Identify which cell holds the provided text, then report its [X, Y] central coordinate. 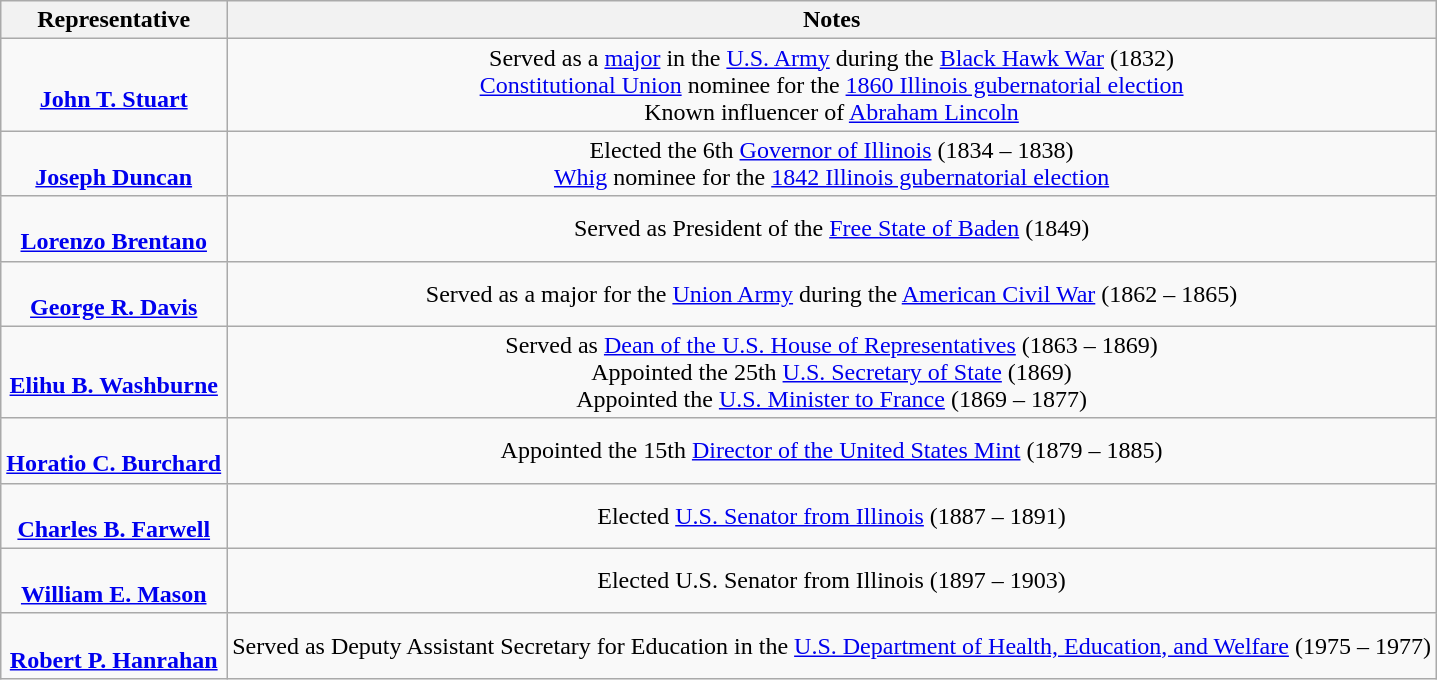
Lorenzo Brentano [114, 228]
Served as Deputy Assistant Secretary for Education in the U.S. Department of Health, Education, and Welfare (1975 – 1977) [832, 646]
John T. Stuart [114, 85]
Representative [114, 20]
Served as President of the Free State of Baden (1849) [832, 228]
Notes [832, 20]
Joseph Duncan [114, 164]
Elected U.S. Senator from Illinois (1887 – 1891) [832, 516]
Horatio C. Burchard [114, 450]
Charles B. Farwell [114, 516]
Elihu B. Washburne [114, 372]
William E. Mason [114, 580]
Served as a major for the Union Army during the American Civil War (1862 – 1865) [832, 294]
George R. Davis [114, 294]
Appointed the 15th Director of the United States Mint (1879 – 1885) [832, 450]
Elected U.S. Senator from Illinois (1897 – 1903) [832, 580]
Elected the 6th Governor of Illinois (1834 – 1838)Whig nominee for the 1842 Illinois gubernatorial election [832, 164]
Robert P. Hanrahan [114, 646]
